Detect which cell encompasses the target text, then output its (X, Y) center coordinate. 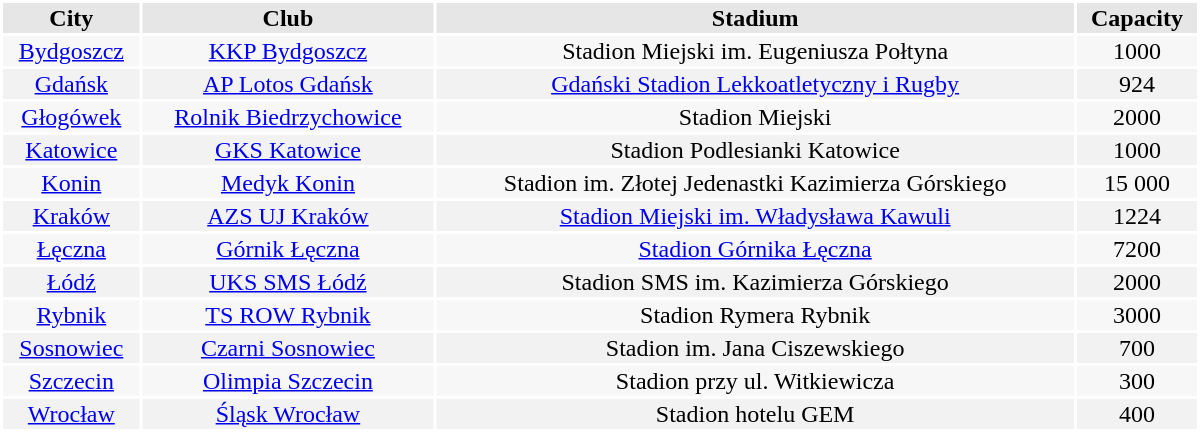
Górnik Łęczna (288, 249)
Stadion Miejski im. Eugeniusza Połtyna (755, 51)
Gdański Stadion Lekkoatletyczny i Rugby (755, 84)
AP Lotos Gdańsk (288, 84)
Club (288, 18)
City (72, 18)
Stadium (755, 18)
Głogówek (72, 117)
7200 (1137, 249)
TS ROW Rybnik (288, 315)
Capacity (1137, 18)
UKS SMS Łódź (288, 282)
Kraków (72, 216)
Stadion hotelu GEM (755, 414)
Łódź (72, 282)
Konin (72, 183)
Czarni Sosnowiec (288, 348)
Rybnik (72, 315)
3000 (1137, 315)
GKS Katowice (288, 150)
Olimpia Szczecin (288, 381)
Stadion SMS im. Kazimierza Górskiego (755, 282)
Szczecin (72, 381)
Stadion Górnika Łęczna (755, 249)
Gdańsk (72, 84)
Sosnowiec (72, 348)
Rolnik Biedrzychowice (288, 117)
400 (1137, 414)
Stadion im. Jana Ciszewskiego (755, 348)
Stadion Podlesianki Katowice (755, 150)
300 (1137, 381)
Stadion Miejski im. Władysława Kawuli (755, 216)
Stadion Miejski (755, 117)
15 000 (1137, 183)
Łęczna (72, 249)
Stadion im. Złotej Jedenastki Kazimierza Górskiego (755, 183)
AZS UJ Kraków (288, 216)
700 (1137, 348)
1224 (1137, 216)
Katowice (72, 150)
Medyk Konin (288, 183)
Stadion Rymera Rybnik (755, 315)
Bydgoszcz (72, 51)
Stadion przy ul. Witkiewicza (755, 381)
Śląsk Wrocław (288, 414)
KKP Bydgoszcz (288, 51)
Wrocław (72, 414)
924 (1137, 84)
